Pinpoint the cell where the given text exists, returning its [X, Y] midpoint coordinate. 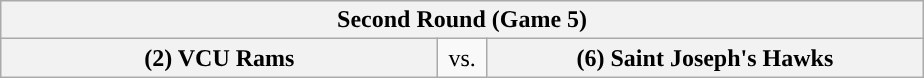
(6) Saint Joseph's Hawks [704, 58]
(2) VCU Rams [220, 58]
vs. [462, 58]
Second Round (Game 5) [462, 20]
